Identify which cell holds the provided text, then report its [x, y] central coordinate. 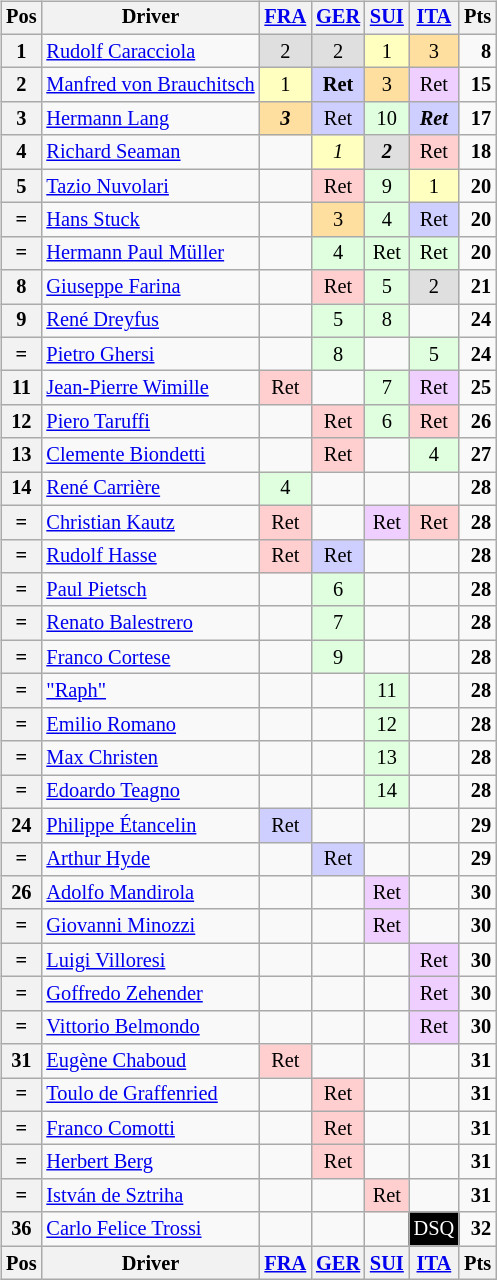
Jean-Pierre Wimille [150, 388]
Philippe Étancelin [150, 825]
István de Sztriha [150, 1196]
"Raph" [150, 691]
Clemente Biondetti [150, 455]
René Dreyfus [150, 321]
Rudolf Hasse [150, 556]
Manfred von Brauchitsch [150, 85]
Renato Balestrero [150, 623]
Toulo de Graffenried [150, 1095]
Tazio Nuvolari [150, 186]
15 [478, 85]
Piero Taruffi [150, 422]
Hermann Lang [150, 119]
Rudolf Caracciola [150, 51]
Hans Stuck [150, 220]
Richard Seaman [150, 152]
32 [478, 1229]
Eugène Chaboud [150, 1061]
18 [478, 152]
Emilio Romano [150, 724]
Hermann Paul Müller [150, 253]
Goffredo Zehender [150, 994]
Franco Comotti [150, 1128]
Giuseppe Farina [150, 287]
17 [478, 119]
Luigi Villoresi [150, 960]
Carlo Felice Trossi [150, 1229]
DSQ [434, 1229]
36 [21, 1229]
25 [478, 388]
10 [387, 119]
Giovanni Minozzi [150, 926]
21 [478, 287]
Adolfo Mandirola [150, 893]
René Carrière [150, 489]
Arthur Hyde [150, 859]
Franco Cortese [150, 657]
Edoardo Teagno [150, 792]
Paul Pietsch [150, 590]
Herbert Berg [150, 1162]
27 [478, 455]
Pietro Ghersi [150, 354]
Max Christen [150, 758]
Christian Kautz [150, 522]
Vittorio Belmondo [150, 1027]
